Provide the (x, y) coordinate of the cell's center where the given text is located.  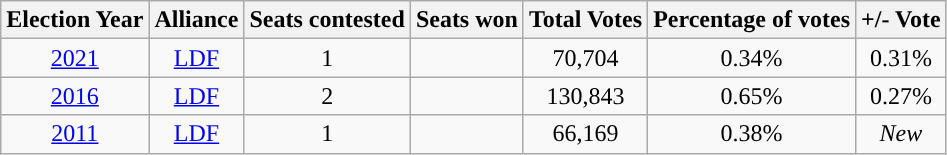
Election Year (75, 20)
Alliance (196, 20)
Seats contested (327, 20)
0.38% (752, 134)
New (902, 134)
+/- Vote (902, 20)
66,169 (585, 134)
2016 (75, 96)
130,843 (585, 96)
0.31% (902, 58)
2021 (75, 58)
Percentage of votes (752, 20)
70,704 (585, 58)
0.27% (902, 96)
0.34% (752, 58)
0.65% (752, 96)
2011 (75, 134)
Seats won (466, 20)
Total Votes (585, 20)
2 (327, 96)
